Pinpoint the cell where the given text exists, returning its [X, Y] midpoint coordinate. 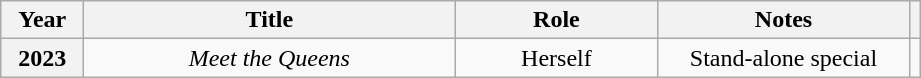
Herself [556, 58]
2023 [42, 58]
Role [556, 20]
Notes [784, 20]
Stand-alone special [784, 58]
Title [270, 20]
Meet the Queens [270, 58]
Year [42, 20]
